Output the (x, y) coordinate of the center of the cell containing the given text.  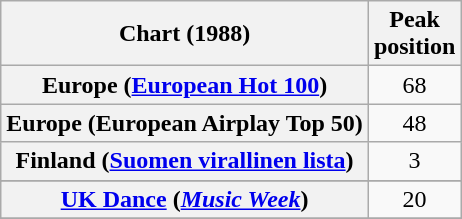
48 (414, 123)
Chart (1988) (185, 34)
Peakposition (414, 34)
Finland (Suomen virallinen lista) (185, 161)
Europe (European Hot 100) (185, 85)
20 (414, 199)
Europe (European Airplay Top 50) (185, 123)
68 (414, 85)
UK Dance (Music Week) (185, 199)
3 (414, 161)
